Identify which cell holds the provided text, then report its [X, Y] central coordinate. 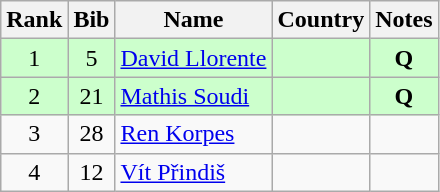
2 [34, 96]
21 [92, 96]
5 [92, 58]
1 [34, 58]
3 [34, 134]
Ren Korpes [194, 134]
David Llorente [194, 58]
Vít Přindiš [194, 172]
28 [92, 134]
Rank [34, 20]
Bib [92, 20]
Notes [404, 20]
4 [34, 172]
Mathis Soudi [194, 96]
Country [321, 20]
12 [92, 172]
Name [194, 20]
